Output the (X, Y) coordinate of the center of the cell containing the given text.  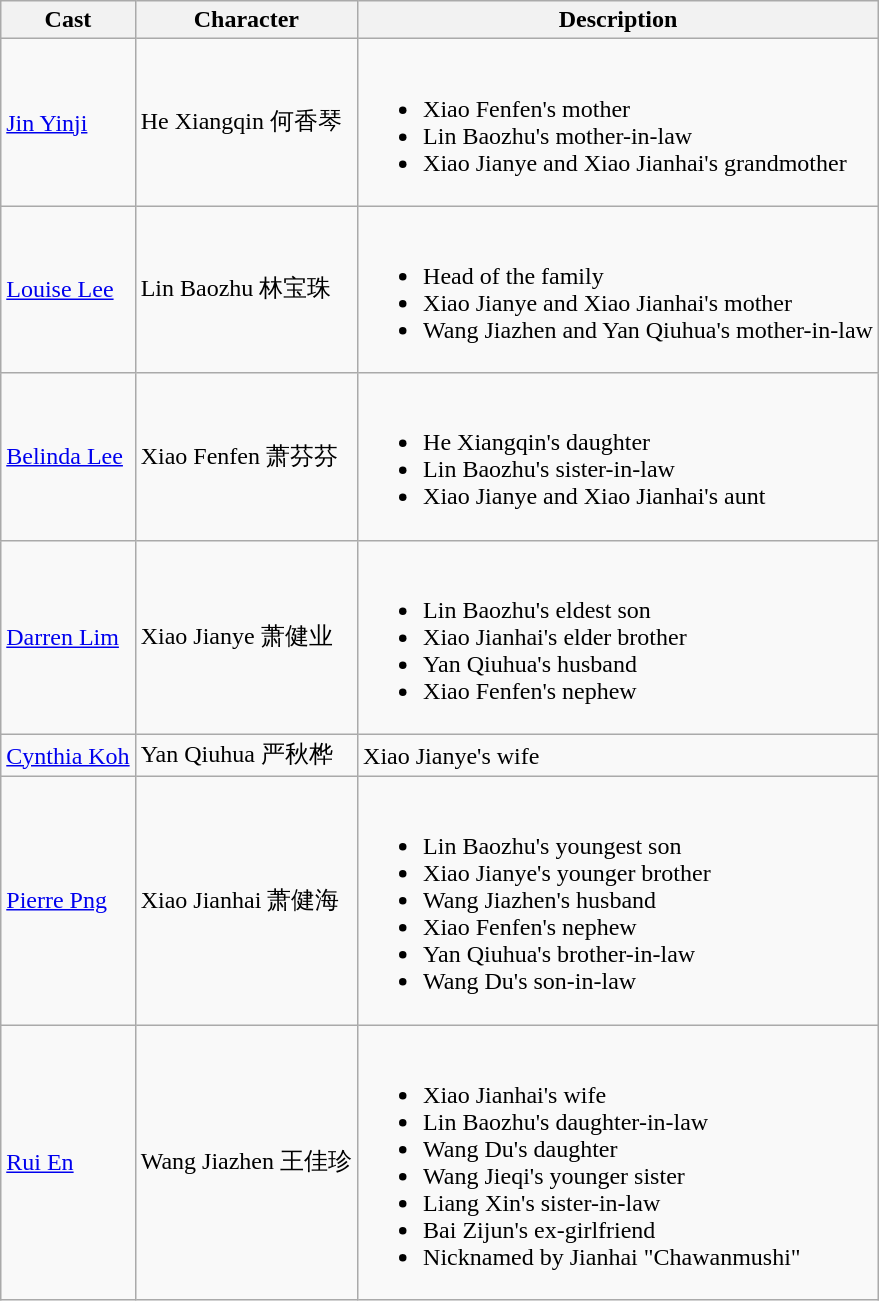
Cast (68, 20)
He Xiangqin's daughterLin Baozhu's sister-in-lawXiao Jianye and Xiao Jianhai's aunt (618, 456)
Cynthia Koh (68, 756)
Character (246, 20)
He Xiangqin 何香琴 (246, 122)
Rui En (68, 1162)
Xiao Jianye's wife (618, 756)
Lin Baozhu's eldest sonXiao Jianhai's elder brotherYan Qiuhua's husbandXiao Fenfen's nephew (618, 637)
Belinda Lee (68, 456)
Yan Qiuhua 严秋桦 (246, 756)
Jin Yinji (68, 122)
Wang Jiazhen 王佳珍 (246, 1162)
Xiao Fenfen 萧芬芬 (246, 456)
Description (618, 20)
Lin Baozhu 林宝珠 (246, 290)
Xiao Jianhai 萧健海 (246, 901)
Darren Lim (68, 637)
Xiao Jianye 萧健业 (246, 637)
Pierre Png (68, 901)
Lin Baozhu's youngest sonXiao Jianye's younger brotherWang Jiazhen's husbandXiao Fenfen's nephewYan Qiuhua's brother-in-lawWang Du's son-in-law (618, 901)
Xiao Fenfen's motherLin Baozhu's mother-in-lawXiao Jianye and Xiao Jianhai's grandmother (618, 122)
Louise Lee (68, 290)
Head of the familyXiao Jianye and Xiao Jianhai's motherWang Jiazhen and Yan Qiuhua's mother-in-law (618, 290)
